Provide the (X, Y) coordinate of the cell's center where the given text is located.  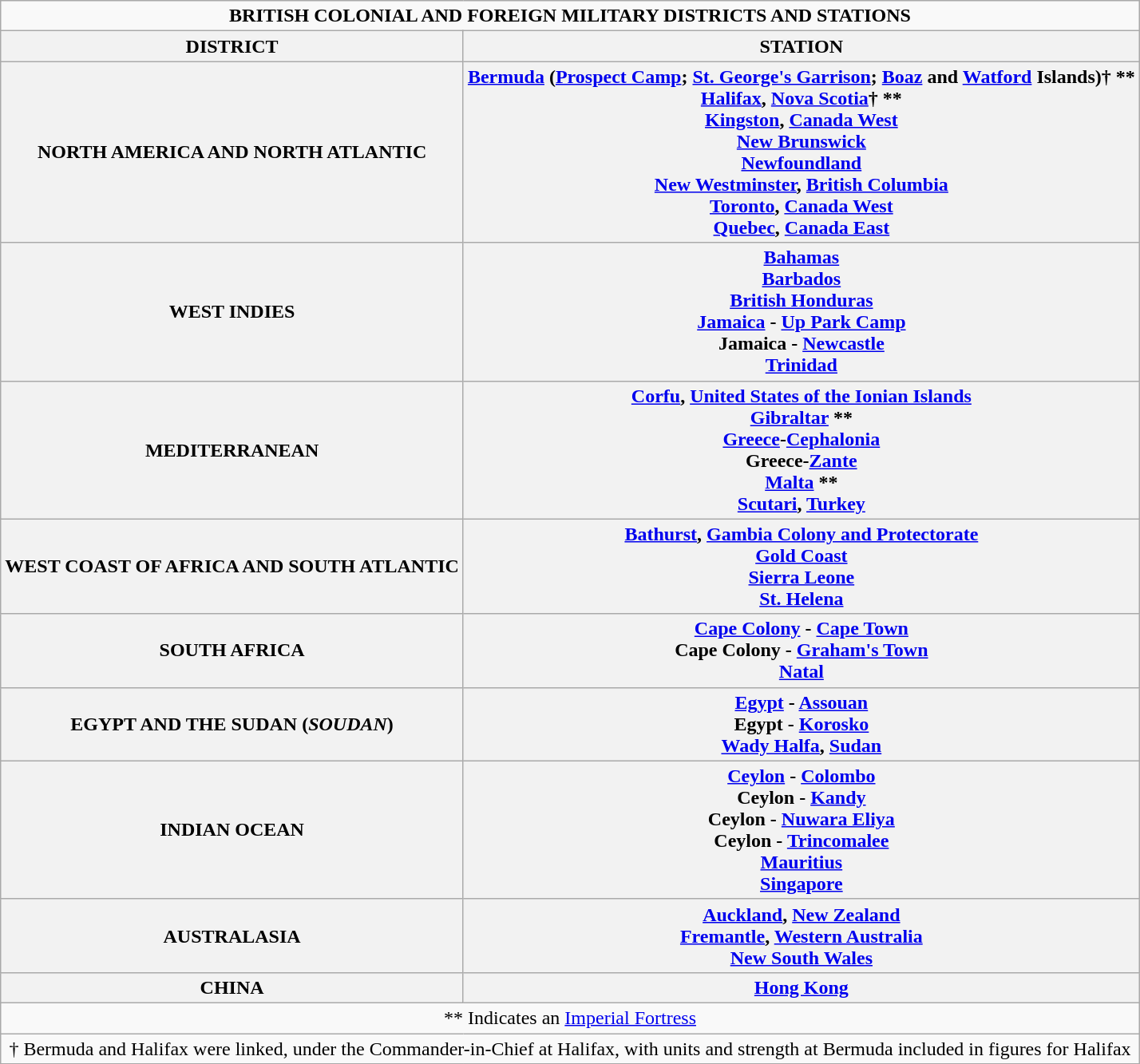
CHINA (232, 987)
EGYPT AND THE SUDAN (SOUDAN) (232, 724)
WEST INDIES (232, 311)
Hong Kong (802, 987)
Bathurst, Gambia Colony and ProtectorateGold CoastSierra LeoneSt. Helena (802, 567)
SOUTH AFRICA (232, 651)
BahamasBarbadosBritish HondurasJamaica - Up Park CampJamaica - NewcastleTrinidad (802, 311)
NORTH AMERICA AND NORTH ATLANTIC (232, 152)
Cape Colony - Cape TownCape Colony - Graham's TownNatal (802, 651)
DISTRICT (232, 46)
INDIAN OCEAN (232, 830)
WEST COAST OF AFRICA AND SOUTH ATLANTIC (232, 567)
AUSTRALASIA (232, 935)
Ceylon - ColomboCeylon - KandyCeylon - Nuwara EliyaCeylon - TrincomaleeMauritiusSingapore (802, 830)
BRITISH COLONIAL AND FOREIGN MILITARY DISTRICTS AND STATIONS (570, 16)
STATION (802, 46)
MEDITERRANEAN (232, 450)
Auckland, New ZealandFremantle, Western AustraliaNew South Wales (802, 935)
† Bermuda and Halifax were linked, under the Commander-in-Chief at Halifax, with units and strength at Bermuda included in figures for Halifax (570, 1048)
** Indicates an Imperial Fortress (570, 1018)
Corfu, United States of the Ionian IslandsGibraltar **Greece-CephaloniaGreece-ZanteMalta **Scutari, Turkey (802, 450)
Egypt - AssouanEgypt - KoroskoWady Halfa, Sudan (802, 724)
